From the cell containing the given text, extract its center point as (x, y) coordinate. 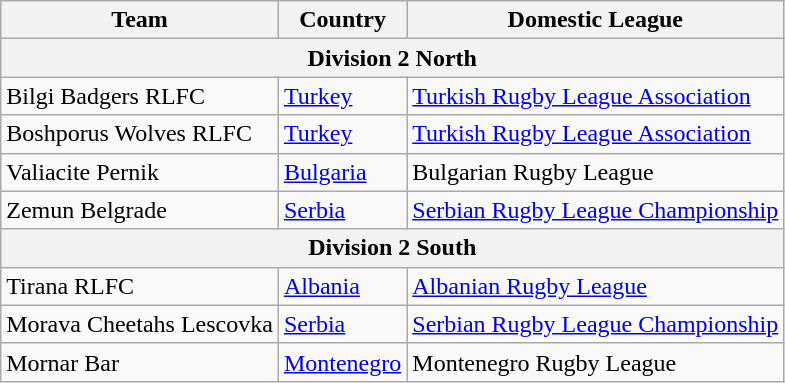
Team (140, 20)
Country (342, 20)
Albanian Rugby League (596, 286)
Albania (342, 286)
Division 2 North (392, 58)
Zemun Belgrade (140, 210)
Mornar Bar (140, 362)
Bulgarian Rugby League (596, 172)
Bulgaria (342, 172)
Division 2 South (392, 248)
Valiacite Pernik (140, 172)
Montenegro (342, 362)
Morava Cheetahs Lescovka (140, 324)
Domestic League (596, 20)
Bilgi Badgers RLFC (140, 96)
Montenegro Rugby League (596, 362)
Tirana RLFC (140, 286)
Boshporus Wolves RLFC (140, 134)
